Pinpoint the cell where the given text exists, returning its (x, y) midpoint coordinate. 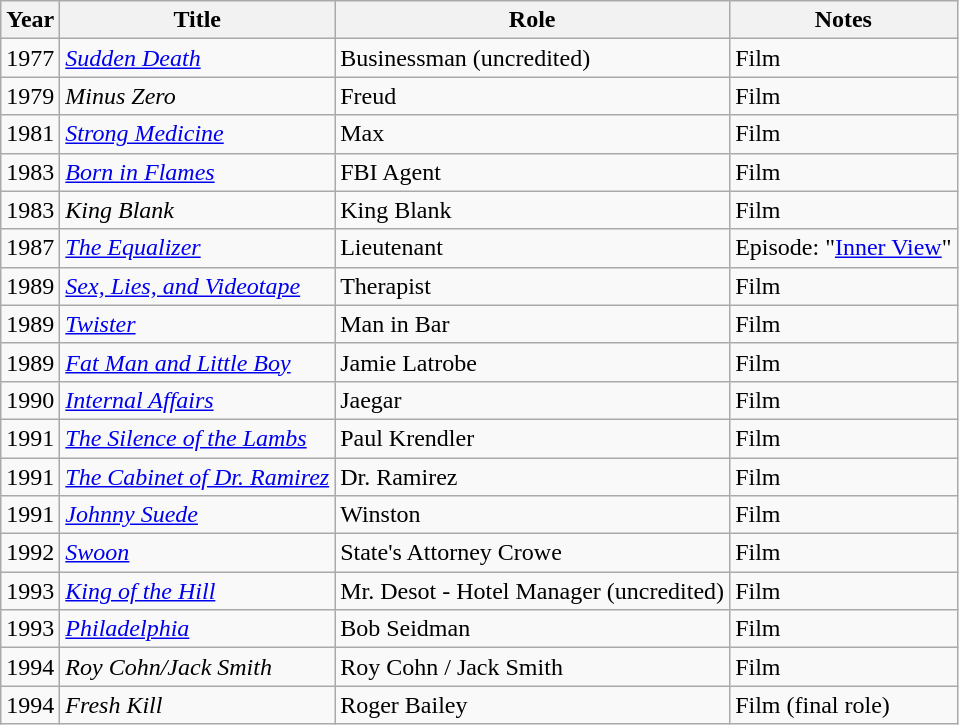
Twister (198, 324)
Internal Affairs (198, 400)
Man in Bar (532, 324)
Fat Man and Little Boy (198, 362)
Roy Cohn / Jack Smith (532, 667)
Roger Bailey (532, 705)
Winston (532, 515)
Roy Cohn/Jack Smith (198, 667)
Therapist (532, 286)
Film (final role) (844, 705)
1981 (30, 134)
The Cabinet of Dr. Ramirez (198, 477)
King of the Hill (198, 591)
Episode: "Inner View" (844, 248)
Freud (532, 96)
Notes (844, 20)
Johnny Suede (198, 515)
1992 (30, 553)
Swoon (198, 553)
Fresh Kill (198, 705)
1990 (30, 400)
Title (198, 20)
FBI Agent (532, 172)
Minus Zero (198, 96)
Bob Seidman (532, 629)
Jamie Latrobe (532, 362)
Lieutenant (532, 248)
Role (532, 20)
Businessman (uncredited) (532, 58)
Philadelphia (198, 629)
Strong Medicine (198, 134)
1977 (30, 58)
1979 (30, 96)
Jaegar (532, 400)
Dr. Ramirez (532, 477)
Born in Flames (198, 172)
State's Attorney Crowe (532, 553)
1987 (30, 248)
The Silence of the Lambs (198, 438)
Max (532, 134)
Sex, Lies, and Videotape (198, 286)
Paul Krendler (532, 438)
The Equalizer (198, 248)
Mr. Desot - Hotel Manager (uncredited) (532, 591)
Sudden Death (198, 58)
Year (30, 20)
